Provide the [X, Y] coordinate of the cell's center where the given text is located.  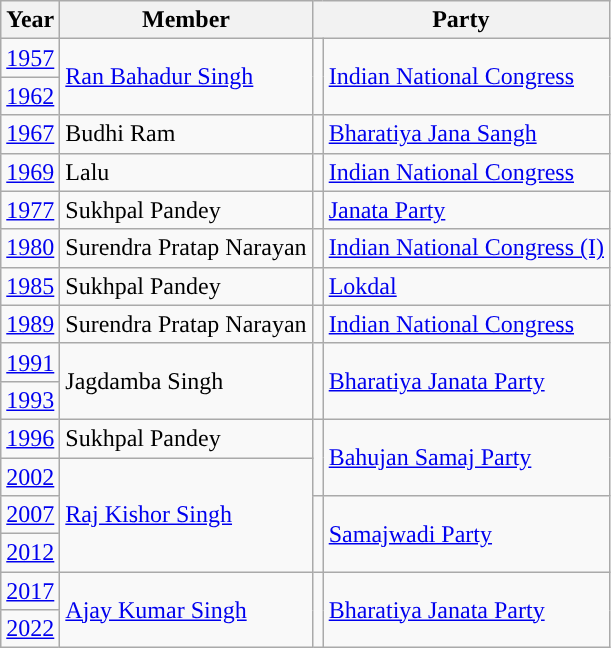
1985 [30, 286]
Member [186, 20]
1993 [30, 400]
2017 [30, 591]
1962 [30, 96]
2012 [30, 553]
Ran Bahadur Singh [186, 77]
Raj Kishor Singh [186, 515]
2007 [30, 515]
1980 [30, 248]
Year [30, 20]
Ajay Kumar Singh [186, 610]
1977 [30, 210]
Janata Party [466, 210]
1967 [30, 134]
Lokdal [466, 286]
2022 [30, 629]
Lalu [186, 172]
1991 [30, 362]
Party [460, 20]
1989 [30, 324]
Samajwadi Party [466, 534]
1996 [30, 438]
1957 [30, 58]
Indian National Congress (I) [466, 248]
2002 [30, 477]
Jagdamba Singh [186, 381]
Budhi Ram [186, 134]
Bharatiya Jana Sangh [466, 134]
1969 [30, 172]
Bahujan Samaj Party [466, 457]
